Capture the cell that displays the provided text and extract its (x, y) central coordinate. 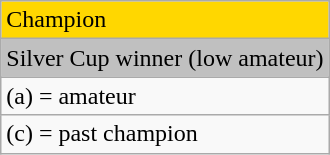
Champion (165, 20)
(a) = amateur (165, 96)
Silver Cup winner (low amateur) (165, 58)
(c) = past champion (165, 134)
